Capture the cell that displays the provided text and extract its [X, Y] central coordinate. 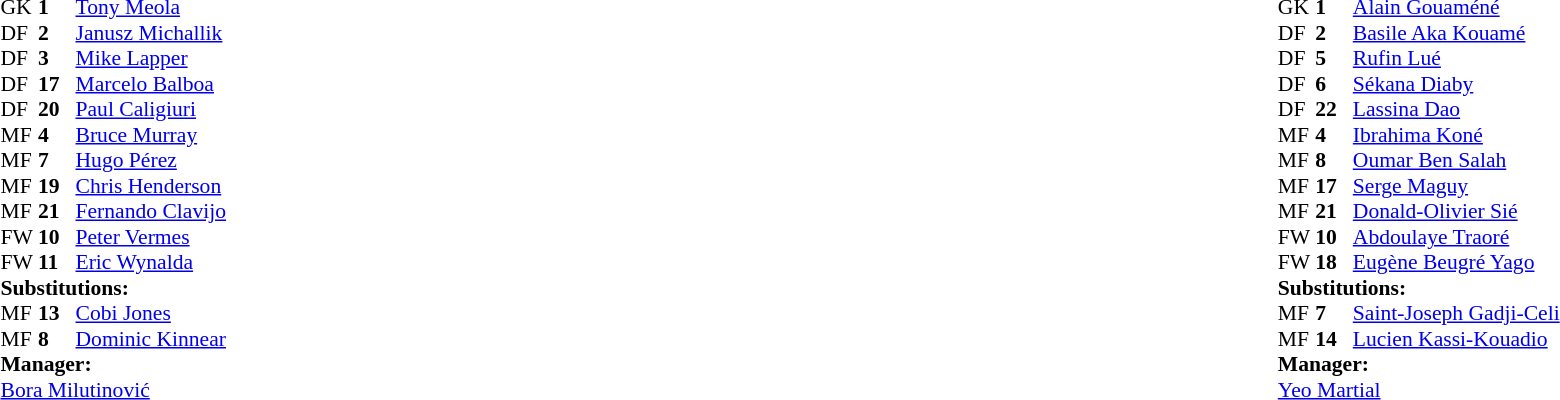
Donald-Olivier Sié [1456, 211]
Dominic Kinnear [151, 339]
Marcelo Balboa [151, 84]
Saint-Joseph Gadji-Celi [1456, 313]
Eugène Beugré Yago [1456, 263]
19 [57, 186]
Eric Wynalda [151, 263]
18 [1334, 263]
Sékana Diaby [1456, 84]
Janusz Michallik [151, 33]
Peter Vermes [151, 237]
Oumar Ben Salah [1456, 161]
Rufin Lué [1456, 59]
Bruce Murray [151, 135]
Mike Lapper [151, 59]
Hugo Pérez [151, 161]
Abdoulaye Traoré [1456, 237]
Ibrahima Koné [1456, 135]
Lassina Dao [1456, 109]
Lucien Kassi-Kouadio [1456, 339]
14 [1334, 339]
11 [57, 263]
Cobi Jones [151, 313]
3 [57, 59]
5 [1334, 59]
Serge Maguy [1456, 186]
13 [57, 313]
Chris Henderson [151, 186]
20 [57, 109]
6 [1334, 84]
Paul Caligiuri [151, 109]
Fernando Clavijo [151, 211]
22 [1334, 109]
Basile Aka Kouamé [1456, 33]
